Capture the cell that displays the provided text and extract its (x, y) central coordinate. 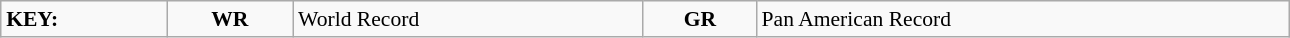
KEY: (84, 19)
Pan American Record (1023, 19)
World Record (468, 19)
GR (700, 19)
WR (230, 19)
